Locate the cell with the specified text and output its [x, y] center coordinate. 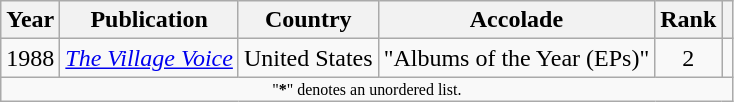
Country [308, 20]
United States [308, 58]
Rank [688, 20]
2 [688, 58]
"Albums of the Year (EPs)" [516, 58]
The Village Voice [150, 58]
1988 [30, 58]
"*" denotes an unordered list. [367, 89]
Publication [150, 20]
Accolade [516, 20]
Year [30, 20]
